Determine the [X, Y] coordinate at the center of the cell enclosing the given text.  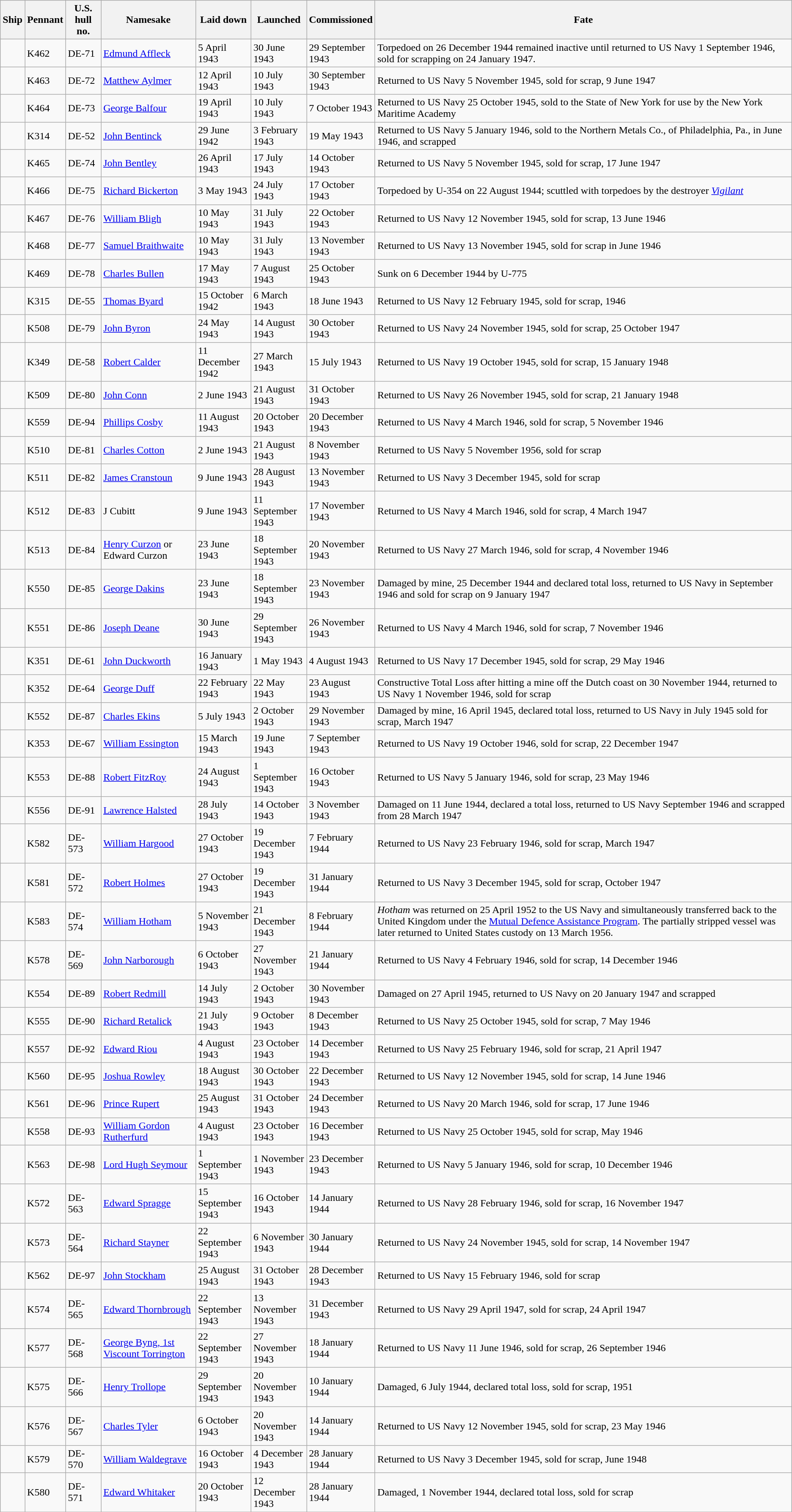
K512 [45, 511]
Richard Stayner [148, 1242]
Returned to US Navy 15 February 1946, sold for scrap [583, 1276]
Sunk on 6 December 1944 by U-775 [583, 273]
DE-97 [83, 1276]
Edmund Affleck [148, 53]
DE-96 [83, 1104]
K575 [45, 1387]
George Duff [148, 688]
DE-67 [83, 743]
K574 [45, 1309]
6 March 1943 [279, 301]
Phillips Cosby [148, 422]
11 December 1942 [223, 361]
22 December 1943 [341, 1076]
William Bligh [148, 218]
DE-87 [83, 716]
17 May 1943 [223, 273]
Returned to US Navy 26 November 1945, sold for scrap, 21 January 1948 [583, 395]
John Duckworth [148, 661]
Robert Calder [148, 361]
DE-568 [83, 1348]
Returned to US Navy 11 June 1946, sold for scrap, 26 September 1946 [583, 1348]
Constructive Total Loss after hitting a mine off the Dutch coast on 30 November 1944, returned to US Navy 1 November 1946, sold for scrap [583, 688]
William Hotham [148, 922]
DE-572 [83, 882]
Damaged, 6 July 1944, declared total loss, sold for scrap, 1951 [583, 1387]
4 December 1943 [279, 1460]
Damaged by mine, 16 April 1945, declared total loss, returned to US Navy in July 1945 sold for scrap, March 1947 [583, 716]
14 August 1943 [279, 328]
K559 [45, 422]
29 November 1943 [341, 716]
Joseph Deane [148, 628]
DE-570 [83, 1460]
Damaged, 1 November 1944, declared total loss, sold for scrap [583, 1493]
Returned to US Navy 29 April 1947, sold for scrap, 24 April 1947 [583, 1309]
K563 [45, 1164]
Edward Whitaker [148, 1493]
Thomas Byard [148, 301]
Edward Thornbrough [148, 1309]
Returned to US Navy 25 October 1945, sold to the State of New York for use by the New York Maritime Academy [583, 108]
Returned to US Navy 5 January 1946, sold for scrap, 10 December 1946 [583, 1164]
DE-88 [83, 777]
Returned to US Navy 5 November 1956, sold for scrap [583, 450]
DE-78 [83, 273]
Returned to US Navy 4 March 1946, sold for scrap, 4 March 1947 [583, 511]
DE-75 [83, 190]
10 January 1944 [341, 1387]
22 February 1943 [223, 688]
27 March 1943 [279, 361]
DE-92 [83, 1049]
3 May 1943 [223, 190]
DE-566 [83, 1387]
15 September 1943 [223, 1203]
21 July 1943 [223, 1021]
K556 [45, 810]
19 April 1943 [223, 108]
K468 [45, 246]
30 September 1943 [341, 80]
Charles Bullen [148, 273]
Prince Rupert [148, 1104]
Damaged by mine, 25 December 1944 and declared total loss, returned to US Navy in September 1946 and sold for scrap on 9 January 1947 [583, 589]
DE-95 [83, 1076]
K580 [45, 1493]
Returned to US Navy 4 March 1946, sold for scrap, 7 November 1946 [583, 628]
Returned to US Navy 17 December 1945, sold for scrap, 29 May 1946 [583, 661]
K351 [45, 661]
19 May 1943 [341, 135]
DE-98 [83, 1164]
5 November 1943 [223, 922]
20 December 1943 [341, 422]
Returned to US Navy 28 February 1946, sold for scrap, 16 November 1947 [583, 1203]
31 December 1943 [341, 1309]
DE-574 [83, 922]
Returned to US Navy 5 January 1946, sold for scrap, 23 May 1946 [583, 777]
K462 [45, 53]
DE-563 [83, 1203]
K583 [45, 922]
K467 [45, 218]
Returned to US Navy 5 November 1945, sold for scrap, 9 June 1947 [583, 80]
23 August 1943 [341, 688]
Returned to US Navy 12 February 1945, sold for scrap, 1946 [583, 301]
Returned to US Navy 25 October 1945, sold for scrap, May 1946 [583, 1131]
Henry Curzon or Edward Curzon [148, 550]
Damaged on 27 April 1945, returned to US Navy on 20 January 1947 and scrapped [583, 994]
26 November 1943 [341, 628]
Returned to US Navy 27 March 1946, sold for scrap, 4 November 1946 [583, 550]
21 January 1944 [341, 960]
18 June 1943 [341, 301]
U.S. hull no. [83, 20]
K511 [45, 477]
DE-90 [83, 1021]
Returned to US Navy 3 December 1945, sold for scrap [583, 477]
11 September 1943 [279, 511]
DE-72 [83, 80]
28 December 1943 [341, 1276]
17 November 1943 [341, 511]
Robert FitzRoy [148, 777]
William Waldegrave [148, 1460]
5 July 1943 [223, 716]
6 November 1943 [279, 1242]
DE-85 [83, 589]
Ship [13, 20]
K466 [45, 190]
K561 [45, 1104]
Lord Hugh Seymour [148, 1164]
Charles Ekins [148, 716]
18 August 1943 [223, 1076]
12 December 1943 [279, 1493]
23 November 1943 [341, 589]
Edward Spragge [148, 1203]
William Hargood [148, 843]
DE-64 [83, 688]
K551 [45, 628]
Richard Retalick [148, 1021]
14 July 1943 [223, 994]
George Byng, 1st Viscount Torrington [148, 1348]
John Bentinck [148, 135]
Laid down [223, 20]
DE-89 [83, 994]
DE-52 [83, 135]
DE-571 [83, 1493]
K573 [45, 1242]
DE-86 [83, 628]
Returned to US Navy 12 November 1945, sold for scrap, 14 June 1946 [583, 1076]
K463 [45, 80]
14 December 1943 [341, 1049]
DE-80 [83, 395]
K353 [45, 743]
8 February 1944 [341, 922]
Launched [279, 20]
Returned to US Navy 12 November 1945, sold for scrap, 13 June 1946 [583, 218]
John Conn [148, 395]
Charles Cotton [148, 450]
John Bentley [148, 163]
Charles Tyler [148, 1426]
William Essington [148, 743]
Samuel Braithwaite [148, 246]
K582 [45, 843]
DE-83 [83, 511]
K314 [45, 135]
9 October 1943 [279, 1021]
12 April 1943 [223, 80]
DE-94 [83, 422]
K508 [45, 328]
Robert Redmill [148, 994]
7 September 1943 [341, 743]
K579 [45, 1460]
Fate [583, 20]
30 November 1943 [341, 994]
K578 [45, 960]
DE-565 [83, 1309]
K513 [45, 550]
DE-82 [83, 477]
Returned to US Navy 25 February 1946, sold for scrap, 21 April 1947 [583, 1049]
K560 [45, 1076]
DE-58 [83, 361]
DE-84 [83, 550]
George Balfour [148, 108]
K464 [45, 108]
John Stockham [148, 1276]
DE-91 [83, 810]
15 October 1942 [223, 301]
K577 [45, 1348]
K553 [45, 777]
K572 [45, 1203]
21 December 1943 [279, 922]
DE-76 [83, 218]
John Narborough [148, 960]
K581 [45, 882]
Commissioned [341, 20]
17 October 1943 [341, 190]
17 July 1943 [279, 163]
24 August 1943 [223, 777]
J Cubitt [148, 511]
11 August 1943 [223, 422]
3 November 1943 [341, 810]
Returned to US Navy 19 October 1946, sold for scrap, 22 December 1947 [583, 743]
Returned to US Navy 3 December 1945, sold for scrap, October 1947 [583, 882]
30 January 1944 [341, 1242]
K555 [45, 1021]
Returned to US Navy 20 March 1946, sold for scrap, 17 June 1946 [583, 1104]
Returned to US Navy 5 November 1945, sold for scrap, 17 June 1947 [583, 163]
23 December 1943 [341, 1164]
15 July 1943 [341, 361]
Returned to US Navy 4 February 1946, sold for scrap, 14 December 1946 [583, 960]
K469 [45, 273]
Robert Holmes [148, 882]
K554 [45, 994]
7 October 1943 [341, 108]
K465 [45, 163]
Namesake [148, 20]
25 October 1943 [341, 273]
K315 [45, 301]
Joshua Rowley [148, 1076]
Edward Riou [148, 1049]
8 December 1943 [341, 1021]
16 December 1943 [341, 1131]
28 August 1943 [279, 477]
22 October 1943 [341, 218]
Henry Trollope [148, 1387]
DE-73 [83, 108]
DE-567 [83, 1426]
Returned to US Navy 4 March 1946, sold for scrap, 5 November 1946 [583, 422]
19 June 1943 [279, 743]
Damaged on 11 June 1944, declared a total loss, returned to US Navy September 1946 and scrapped from 28 March 1947 [583, 810]
James Cranstoun [148, 477]
DE-93 [83, 1131]
Lawrence Halsted [148, 810]
29 June 1942 [223, 135]
22 May 1943 [279, 688]
1 November 1943 [279, 1164]
DE-74 [83, 163]
DE-55 [83, 301]
DE-71 [83, 53]
DE-564 [83, 1242]
15 March 1943 [223, 743]
24 December 1943 [341, 1104]
DE-79 [83, 328]
William Gordon Rutherfurd [148, 1131]
K562 [45, 1276]
DE-77 [83, 246]
Matthew Aylmer [148, 80]
Returned to US Navy 24 November 1945, sold for scrap, 14 November 1947 [583, 1242]
1 May 1943 [279, 661]
Richard Bickerton [148, 190]
K552 [45, 716]
Returned to US Navy 25 October 1945, sold for scrap, 7 May 1946 [583, 1021]
DE-569 [83, 960]
18 January 1944 [341, 1348]
24 July 1943 [279, 190]
K576 [45, 1426]
George Dakins [148, 589]
24 May 1943 [223, 328]
K550 [45, 589]
DE-81 [83, 450]
31 January 1944 [341, 882]
K557 [45, 1049]
K510 [45, 450]
5 April 1943 [223, 53]
7 August 1943 [279, 273]
8 November 1943 [341, 450]
Torpedoed on 26 December 1944 remained inactive until returned to US Navy 1 September 1946, sold for scrapping on 24 January 1947. [583, 53]
Returned to US Navy 24 November 1945, sold for scrap, 25 October 1947 [583, 328]
DE-573 [83, 843]
26 April 1943 [223, 163]
Returned to US Navy 19 October 1945, sold for scrap, 15 January 1948 [583, 361]
Pennant [45, 20]
K352 [45, 688]
Torpedoed by U-354 on 22 August 1944; scuttled with torpedoes by the destroyer Vigilant [583, 190]
K349 [45, 361]
Returned to US Navy 23 February 1946, sold for scrap, March 1947 [583, 843]
Returned to US Navy 5 January 1946, sold to the Northern Metals Co., of Philadelphia, Pa., in June 1946, and scrapped [583, 135]
DE-61 [83, 661]
7 February 1944 [341, 843]
John Byron [148, 328]
Returned to US Navy 12 November 1945, sold for scrap, 23 May 1946 [583, 1426]
3 February 1943 [279, 135]
K558 [45, 1131]
K509 [45, 395]
Returned to US Navy 3 December 1945, sold for scrap, June 1948 [583, 1460]
28 July 1943 [223, 810]
Returned to US Navy 13 November 1945, sold for scrap in June 1946 [583, 246]
16 January 1943 [223, 661]
